Capture the cell that displays the provided text and extract its (X, Y) central coordinate. 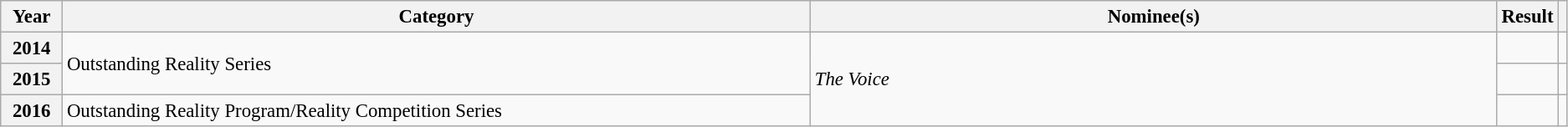
Outstanding Reality Series (437, 63)
Result (1528, 17)
2014 (32, 48)
Outstanding Reality Program/Reality Competition Series (437, 111)
Year (32, 17)
2015 (32, 79)
Category (437, 17)
2016 (32, 111)
Nominee(s) (1153, 17)
The Voice (1153, 80)
